Pinpoint the cell where the given text exists, returning its [X, Y] midpoint coordinate. 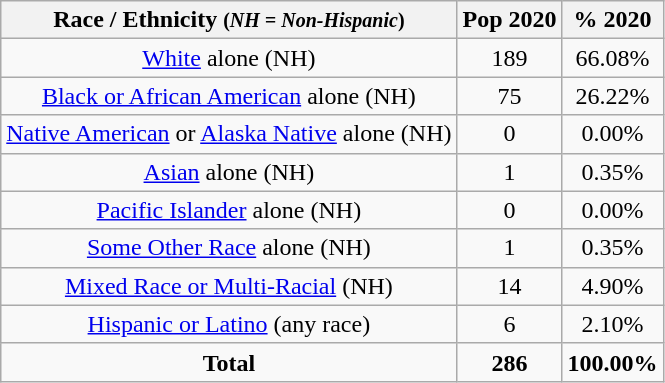
Black or African American alone (NH) [229, 96]
Asian alone (NH) [229, 172]
286 [510, 362]
Race / Ethnicity (NH = Non-Hispanic) [229, 20]
Pacific Islander alone (NH) [229, 210]
75 [510, 96]
26.22% [612, 96]
Mixed Race or Multi-Racial (NH) [229, 286]
Pop 2020 [510, 20]
6 [510, 324]
14 [510, 286]
100.00% [612, 362]
189 [510, 58]
Some Other Race alone (NH) [229, 248]
Native American or Alaska Native alone (NH) [229, 134]
Total [229, 362]
66.08% [612, 58]
White alone (NH) [229, 58]
4.90% [612, 286]
% 2020 [612, 20]
2.10% [612, 324]
Hispanic or Latino (any race) [229, 324]
